For the text-containing cell, return its midpoint in (X, Y) coordinate format. 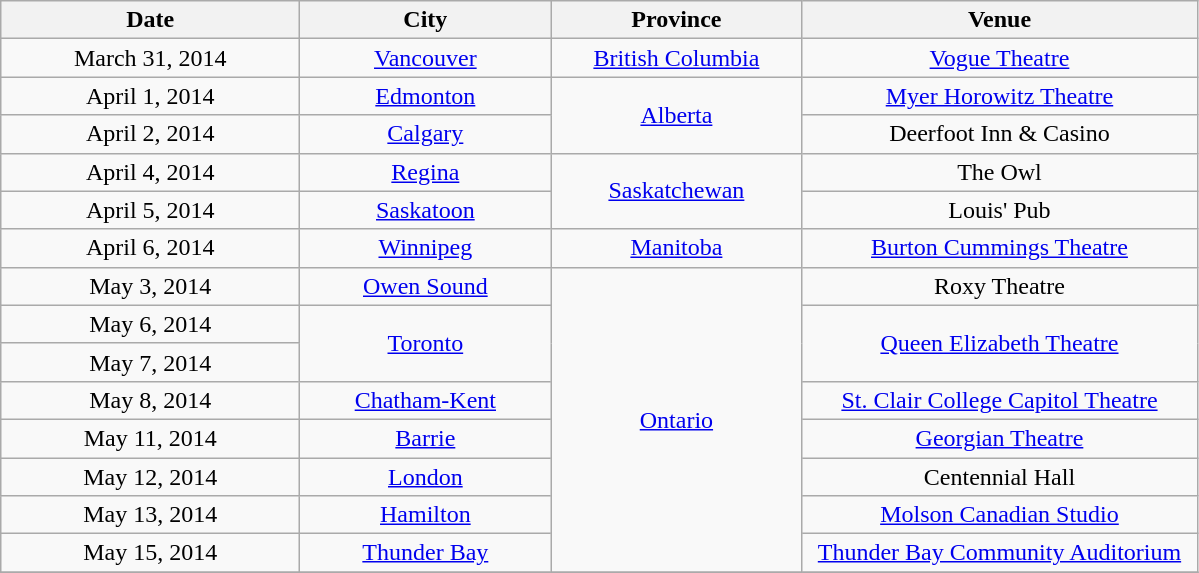
Queen Elizabeth Theatre (1000, 343)
Manitoba (676, 248)
April 4, 2014 (150, 172)
Hamilton (426, 515)
May 7, 2014 (150, 362)
May 13, 2014 (150, 515)
May 12, 2014 (150, 477)
Date (150, 20)
Province (676, 20)
Deerfoot Inn & Casino (1000, 134)
May 11, 2014 (150, 438)
Edmonton (426, 96)
April 1, 2014 (150, 96)
Georgian Theatre (1000, 438)
Winnipeg (426, 248)
City (426, 20)
April 2, 2014 (150, 134)
Louis' Pub (1000, 210)
London (426, 477)
Venue (1000, 20)
Myer Horowitz Theatre (1000, 96)
Owen Sound (426, 286)
May 8, 2014 (150, 400)
Regina (426, 172)
Centennial Hall (1000, 477)
Chatham-Kent (426, 400)
Barrie (426, 438)
Thunder Bay (426, 553)
April 6, 2014 (150, 248)
Alberta (676, 115)
May 3, 2014 (150, 286)
Molson Canadian Studio (1000, 515)
The Owl (1000, 172)
British Columbia (676, 58)
Ontario (676, 419)
Thunder Bay Community Auditorium (1000, 553)
Saskatchewan (676, 191)
March 31, 2014 (150, 58)
May 15, 2014 (150, 553)
Roxy Theatre (1000, 286)
April 5, 2014 (150, 210)
Burton Cummings Theatre (1000, 248)
Saskatoon (426, 210)
Vogue Theatre (1000, 58)
Toronto (426, 343)
May 6, 2014 (150, 324)
Vancouver (426, 58)
Calgary (426, 134)
St. Clair College Capitol Theatre (1000, 400)
